Pinpoint the cell where the given text exists, returning its [X, Y] midpoint coordinate. 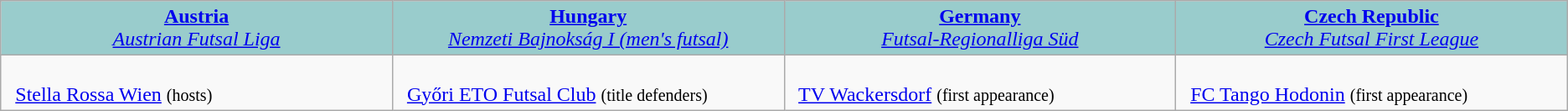
HungaryNemzeti Bajnokság I (men's futsal) [588, 29]
AustriaAustrian Futsal Liga [197, 29]
Győri ETO Futsal Club (title defenders) [588, 82]
TV Wackersdorf (first appearance) [980, 82]
GermanyFutsal-Regionalliga Süd [980, 29]
FC Tango Hodonin (first appearance) [1372, 82]
Stella Rossa Wien (hosts) [197, 82]
Czech RepublicCzech Futsal First League [1372, 29]
